Scan for the cell matching the given text and deliver its (X, Y) coordinate at center. 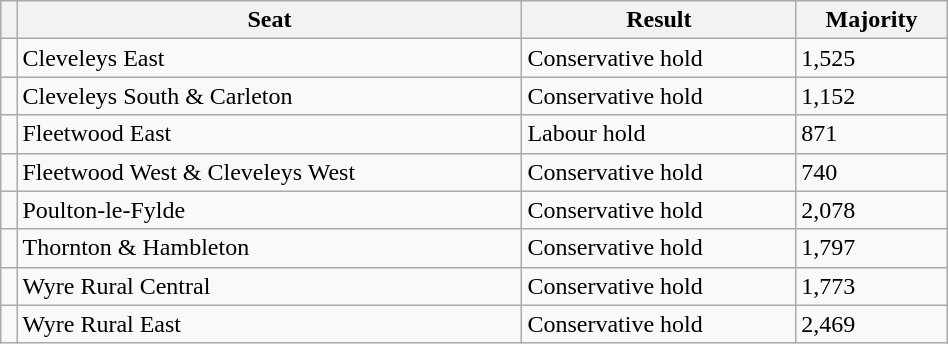
Majority (872, 20)
Fleetwood West & Cleveleys West (270, 172)
740 (872, 172)
Cleveleys East (270, 58)
Poulton-le-Fylde (270, 210)
2,078 (872, 210)
1,525 (872, 58)
Result (659, 20)
Seat (270, 20)
Wyre Rural Central (270, 286)
Thornton & Hambleton (270, 248)
Cleveleys South & Carleton (270, 96)
Labour hold (659, 134)
871 (872, 134)
Wyre Rural East (270, 324)
1,773 (872, 286)
2,469 (872, 324)
1,797 (872, 248)
Fleetwood East (270, 134)
1,152 (872, 96)
